Capture the cell that displays the provided text and extract its (x, y) central coordinate. 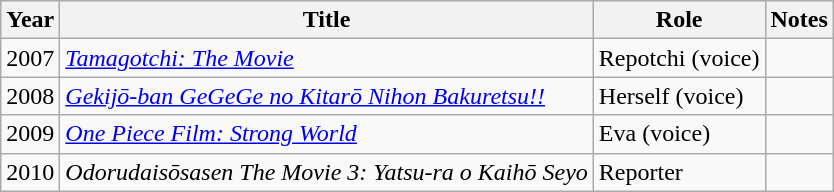
Title (327, 20)
Odorudaisōsasen The Movie 3: Yatsu-ra o Kaihō Seyo (327, 172)
Repotchi (voice) (679, 58)
2007 (30, 58)
One Piece Film: Strong World (327, 134)
2008 (30, 96)
Role (679, 20)
Eva (voice) (679, 134)
Year (30, 20)
Tamagotchi: The Movie (327, 58)
2009 (30, 134)
Gekijō-ban GeGeGe no Kitarō Nihon Bakuretsu!! (327, 96)
2010 (30, 172)
Herself (voice) (679, 96)
Notes (799, 20)
Reporter (679, 172)
